Determine the (x, y) coordinate at the center of the cell enclosing the given text.  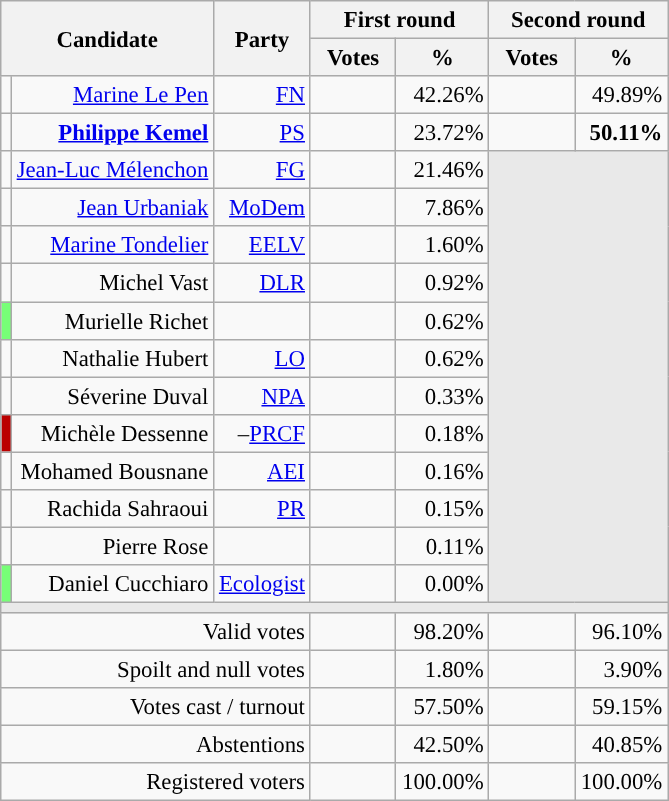
49.89% (622, 95)
1.60% (442, 245)
FN (262, 95)
0.16% (442, 471)
21.46% (442, 170)
Rachida Sahraoui (112, 509)
59.15% (622, 707)
Spoilt and null votes (156, 670)
MoDem (262, 208)
NPA (262, 396)
0.18% (442, 433)
–PRCF (262, 433)
7.86% (442, 208)
PS (262, 133)
Michel Vast (112, 283)
96.10% (622, 632)
Mohamed Bousnane (112, 471)
Jean-Luc Mélenchon (112, 170)
3.90% (622, 670)
1.80% (442, 670)
LO (262, 358)
0.92% (442, 283)
AEI (262, 471)
Ecologist (262, 584)
Murielle Richet (112, 321)
0.33% (442, 396)
40.85% (622, 745)
Michèle Dessenne (112, 433)
Nathalie Hubert (112, 358)
Votes cast / turnout (156, 707)
Jean Urbaniak (112, 208)
DLR (262, 283)
23.72% (442, 133)
57.50% (442, 707)
42.50% (442, 745)
Daniel Cucchiaro (112, 584)
Second round (578, 20)
Valid votes (156, 632)
0.00% (442, 584)
Candidate (108, 38)
50.11% (622, 133)
First round (400, 20)
EELV (262, 245)
Marine Tondelier (112, 245)
Marine Le Pen (112, 95)
Séverine Duval (112, 396)
0.11% (442, 546)
PR (262, 509)
Party (262, 38)
42.26% (442, 95)
98.20% (442, 632)
Registered voters (156, 782)
FG (262, 170)
Philippe Kemel (112, 133)
Abstentions (156, 745)
Pierre Rose (112, 546)
0.15% (442, 509)
